Scan for the cell matching the given text and deliver its [X, Y] coordinate at center. 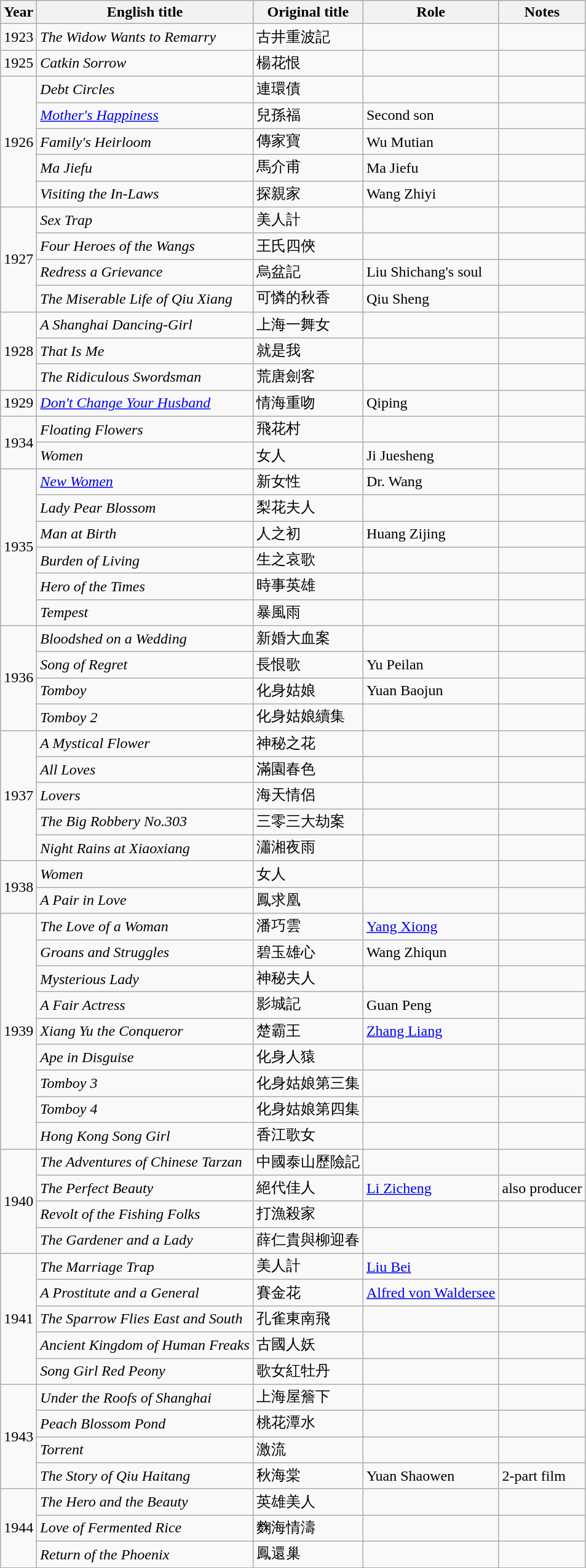
香江歌女 [307, 1136]
1941 [18, 1319]
1925 [18, 63]
新婚大血案 [307, 639]
The Love of a Woman [145, 927]
Redress a Grievance [145, 273]
Catkin Sorrow [145, 63]
英雄美人 [307, 1502]
1944 [18, 1528]
歌女紅牡丹 [307, 1372]
Role [430, 12]
New Women [145, 482]
Zhang Liang [430, 1031]
Mysterious Lady [145, 979]
Alfred von Waldersee [430, 1293]
孔雀東南飛 [307, 1319]
Lovers [145, 795]
傳家寶 [307, 141]
Dr. Wang [430, 482]
A Fair Actress [145, 1006]
The Miserable Life of Qiu Xiang [145, 299]
Yuan Shaowen [430, 1476]
化身姑娘第四集 [307, 1110]
The Sparrow Flies East and South [145, 1319]
Lady Pear Blossom [145, 508]
長恨歌 [307, 665]
1940 [18, 1201]
The Marriage Trap [145, 1266]
三零三大劫案 [307, 822]
1934 [18, 443]
Li Zicheng [430, 1189]
Mother's Happiness [145, 116]
1936 [18, 678]
Night Rains at Xiaoxiang [145, 848]
Tomboy 3 [145, 1083]
楊花恨 [307, 63]
2-part film [542, 1476]
碧玉雄心 [307, 953]
Love of Fermented Rice [145, 1528]
飛花村 [307, 429]
Under the Roofs of Shanghai [145, 1398]
Man at Birth [145, 535]
1923 [18, 37]
Liu Bei [430, 1266]
化身姑娘 [307, 691]
also producer [542, 1189]
Qiu Sheng [430, 299]
The Perfect Beauty [145, 1189]
Return of the Phoenix [145, 1554]
情海重吻 [307, 403]
The Ridiculous Swordsman [145, 377]
The Adventures of Chinese Tarzan [145, 1162]
賽金花 [307, 1293]
1937 [18, 795]
麴海情濤 [307, 1528]
王氏四俠 [307, 246]
Debt Circles [145, 90]
Liu Shichang's soul [430, 273]
Bloodshed on a Wedding [145, 639]
Qiping [430, 403]
The Story of Qiu Haitang [145, 1476]
神秘之花 [307, 744]
Ancient Kingdom of Human Freaks [145, 1345]
Hong Kong Song Girl [145, 1136]
A Shanghai Dancing-Girl [145, 325]
新女性 [307, 482]
Notes [542, 12]
化身姑娘續集 [307, 717]
化身姑娘第三集 [307, 1083]
Second son [430, 116]
A Pair in Love [145, 900]
Hero of the Times [145, 586]
A Prostitute and a General [145, 1293]
兒孫福 [307, 116]
烏盆記 [307, 273]
探親家 [307, 194]
Wu Mutian [430, 141]
The Hero and the Beauty [145, 1502]
連環債 [307, 90]
Groans and Struggles [145, 953]
Yu Peilan [430, 665]
Wang Zhiqun [430, 953]
Family's Heirloom [145, 141]
楚霸王 [307, 1031]
滿園春色 [307, 770]
Year [18, 12]
Huang Zijing [430, 535]
1929 [18, 403]
Peach Blossom Pond [145, 1424]
Ape in Disguise [145, 1057]
The Big Robbery No.303 [145, 822]
時事英雄 [307, 586]
瀟湘夜雨 [307, 848]
Tempest [145, 612]
秋海棠 [307, 1476]
That Is Me [145, 352]
薛仁貴與柳迎春 [307, 1240]
A Mystical Flower [145, 744]
打漁殺家 [307, 1215]
The Widow Wants to Remarry [145, 37]
Xiang Yu the Conqueror [145, 1031]
就是我 [307, 352]
暴風雨 [307, 612]
荒唐劍客 [307, 377]
Yuan Baojun [430, 691]
影城記 [307, 1006]
Visiting the In-Laws [145, 194]
Wang Zhiyi [430, 194]
Torrent [145, 1449]
上海屋簷下 [307, 1398]
古井重波記 [307, 37]
激流 [307, 1449]
Don't Change Your Husband [145, 403]
古國人妖 [307, 1345]
1928 [18, 351]
Tomboy [145, 691]
桃花潭水 [307, 1424]
English title [145, 12]
Song of Regret [145, 665]
Burden of Living [145, 561]
中國泰山歷險記 [307, 1162]
All Loves [145, 770]
神秘夫人 [307, 979]
1939 [18, 1031]
1927 [18, 259]
Song Girl Red Peony [145, 1372]
1926 [18, 141]
1943 [18, 1436]
可憐的秋香 [307, 299]
Original title [307, 12]
人之初 [307, 535]
生之哀歌 [307, 561]
梨花夫人 [307, 508]
化身人猿 [307, 1057]
Sex Trap [145, 220]
Yang Xiong [430, 927]
絕代佳人 [307, 1189]
潘巧雲 [307, 927]
The Gardener and a Lady [145, 1240]
Revolt of the Fishing Folks [145, 1215]
Floating Flowers [145, 429]
海天情侶 [307, 795]
Guan Peng [430, 1006]
Four Heroes of the Wangs [145, 246]
Tomboy 2 [145, 717]
1938 [18, 888]
上海一舞女 [307, 325]
1935 [18, 547]
Tomboy 4 [145, 1110]
鳳求凰 [307, 900]
鳳還巢 [307, 1554]
馬介甫 [307, 168]
Ji Juesheng [430, 456]
